Pinpoint the cell where the given text exists, returning its (x, y) midpoint coordinate. 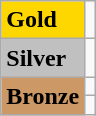
Gold (43, 20)
Silver (43, 58)
Bronze (43, 96)
